Return the (x, y) coordinate for the center point of the cell that contains the specified text.  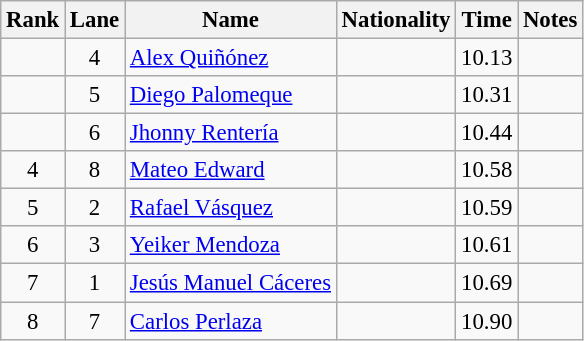
10.59 (487, 208)
Name (231, 20)
Carlos Perlaza (231, 321)
Mateo Edward (231, 170)
Notes (550, 20)
3 (95, 245)
Jhonny Rentería (231, 133)
10.69 (487, 283)
Alex Quiñónez (231, 58)
1 (95, 283)
Yeiker Mendoza (231, 245)
Rafael Vásquez (231, 208)
Diego Palomeque (231, 95)
10.90 (487, 321)
10.31 (487, 95)
10.58 (487, 170)
10.13 (487, 58)
Jesús Manuel Cáceres (231, 283)
Lane (95, 20)
Rank (33, 20)
10.44 (487, 133)
Nationality (396, 20)
Time (487, 20)
2 (95, 208)
10.61 (487, 245)
